Return the (x, y) coordinate for the center point of the cell that contains the specified text.  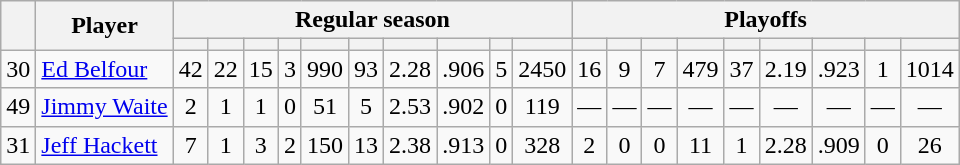
.923 (838, 69)
11 (700, 145)
Jeff Hackett (104, 145)
9 (624, 69)
479 (700, 69)
2.19 (786, 69)
.913 (464, 145)
22 (226, 69)
Jimmy Waite (104, 107)
990 (324, 69)
150 (324, 145)
119 (542, 107)
.902 (464, 107)
93 (366, 69)
2450 (542, 69)
15 (260, 69)
13 (366, 145)
51 (324, 107)
16 (590, 69)
.909 (838, 145)
49 (18, 107)
2.38 (410, 145)
2.53 (410, 107)
Ed Belfour (104, 69)
.906 (464, 69)
1014 (930, 69)
42 (190, 69)
Regular season (372, 20)
37 (742, 69)
Player (104, 26)
31 (18, 145)
26 (930, 145)
Playoffs (766, 20)
30 (18, 69)
328 (542, 145)
